For the text-containing cell, return its midpoint in [x, y] coordinate format. 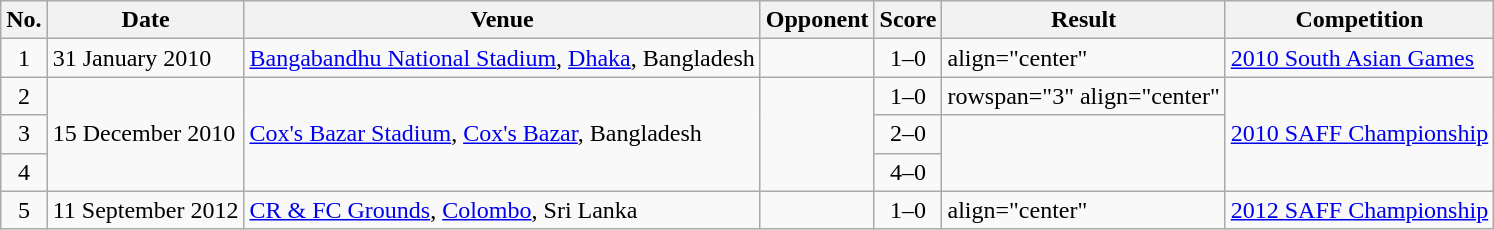
Competition [1359, 20]
2010 South Asian Games [1359, 58]
4–0 [908, 172]
15 December 2010 [146, 134]
2010 SAFF Championship [1359, 134]
2 [24, 96]
CR & FC Grounds, Colombo, Sri Lanka [502, 210]
Bangabandhu National Stadium, Dhaka, Bangladesh [502, 58]
4 [24, 172]
5 [24, 210]
Result [1084, 20]
11 September 2012 [146, 210]
Cox's Bazar Stadium, Cox's Bazar, Bangladesh [502, 134]
2–0 [908, 134]
Score [908, 20]
Venue [502, 20]
3 [24, 134]
1 [24, 58]
No. [24, 20]
Opponent [817, 20]
2012 SAFF Championship [1359, 210]
rowspan="3" align="center" [1084, 96]
Date [146, 20]
31 January 2010 [146, 58]
